Output the (x, y) coordinate of the center of the cell containing the given text.  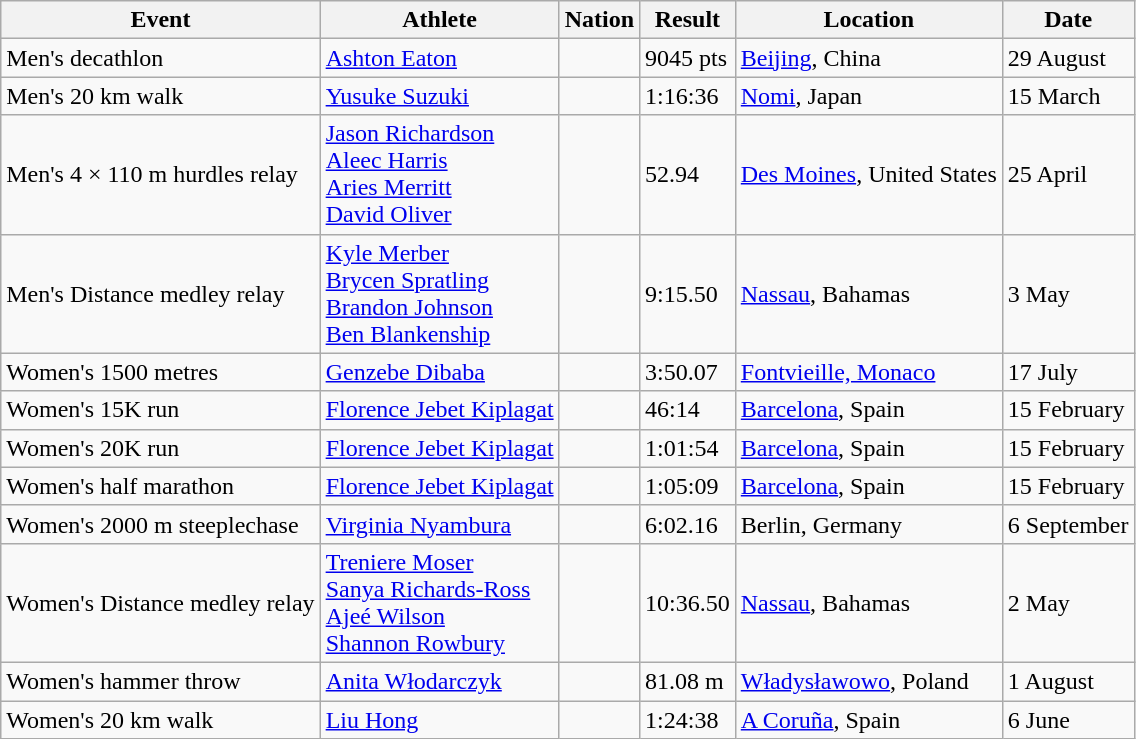
Genzebe Dibaba (440, 372)
Women's hammer throw (160, 681)
Event (160, 20)
Nation (599, 20)
Nomi, Japan (868, 96)
17 July (1068, 372)
Berlin, Germany (868, 524)
Athlete (440, 20)
3:50.07 (688, 372)
Beijing, China (868, 58)
Women's 20 km walk (160, 719)
Date (1068, 20)
Kyle MerberBrycen SpratlingBrandon JohnsonBen Blankenship (440, 294)
1:01:54 (688, 448)
Women's 2000 m steeplechase (160, 524)
Women's 1500 metres (160, 372)
Virginia Nyambura (440, 524)
Jason RichardsonAleec HarrisAries MerrittDavid Oliver (440, 174)
29 August (1068, 58)
Des Moines, United States (868, 174)
Men's 4 × 110 m hurdles relay (160, 174)
Location (868, 20)
Treniere MoserSanya Richards-RossAjeé WilsonShannon Rowbury (440, 602)
52.94 (688, 174)
6:02.16 (688, 524)
Women's half marathon (160, 486)
Women's Distance medley relay (160, 602)
Anita Włodarczyk (440, 681)
6 September (1068, 524)
Fontvieille, Monaco (868, 372)
9045 pts (688, 58)
25 April (1068, 174)
81.08 m (688, 681)
Men's decathlon (160, 58)
46:14 (688, 410)
9:15.50 (688, 294)
Result (688, 20)
1 August (1068, 681)
1:05:09 (688, 486)
6 June (1068, 719)
Men's 20 km walk (160, 96)
Women's 15K run (160, 410)
1:24:38 (688, 719)
Ashton Eaton (440, 58)
15 March (1068, 96)
2 May (1068, 602)
10:36.50 (688, 602)
Władysławowo, Poland (868, 681)
3 May (1068, 294)
1:16:36 (688, 96)
Women's 20K run (160, 448)
Liu Hong (440, 719)
Yusuke Suzuki (440, 96)
A Coruña, Spain (868, 719)
Men's Distance medley relay (160, 294)
